Search for the cell housing the specified text and yield its [X, Y] center coordinate. 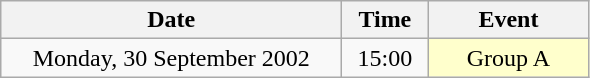
Event [508, 20]
Time [385, 20]
Group A [508, 58]
15:00 [385, 58]
Date [172, 20]
Monday, 30 September 2002 [172, 58]
